For the text-containing cell, return its midpoint in (X, Y) coordinate format. 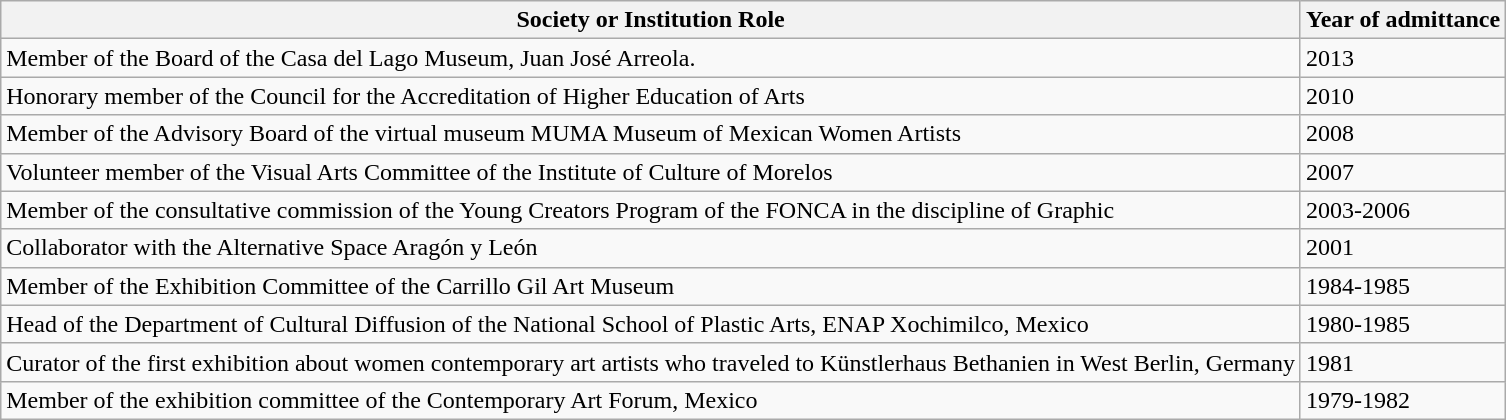
Year of admittance (1402, 20)
1980-1985 (1402, 324)
1981 (1402, 362)
Head of the Department of Cultural Diffusion of the National School of Plastic Arts, ENAP Xochimilco, Mexico (651, 324)
2001 (1402, 248)
Member of the consultative commission of the Young Creators Program of the FONCA in the discipline of Graphic (651, 210)
2007 (1402, 172)
2008 (1402, 134)
2003-2006 (1402, 210)
Honorary member of the Council for the Accreditation of Higher Education of Arts (651, 96)
Society or Institution Role (651, 20)
Member of the Exhibition Committee of the Carrillo Gil Art Museum (651, 286)
2010 (1402, 96)
Volunteer member of the Visual Arts Committee of the Institute of Culture of Morelos (651, 172)
2013 (1402, 58)
Collaborator with the Alternative Space Aragón y León (651, 248)
Curator of the first exhibition about women contemporary art artists who traveled to Künstlerhaus Bethanien in West Berlin, Germany (651, 362)
1984-1985 (1402, 286)
Member of the Advisory Board of the virtual museum MUMA Museum of Mexican Women Artists (651, 134)
Member of the Board of the Casa del Lago Museum, Juan José Arreola. (651, 58)
Member of the exhibition committee of the Contemporary Art Forum, Mexico (651, 400)
1979-1982 (1402, 400)
